From the cell containing the given text, extract its center point as (x, y) coordinate. 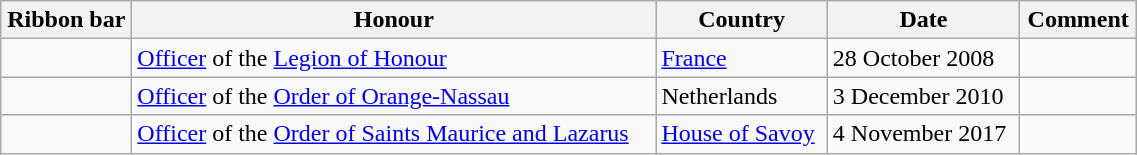
Netherlands (742, 96)
Honour (394, 20)
Ribbon bar (66, 20)
3 December 2010 (923, 96)
Officer of the Order of Orange-Nassau (394, 96)
Officer of the Order of Saints Maurice and Lazarus (394, 134)
Officer of the Legion of Honour (394, 58)
Country (742, 20)
Date (923, 20)
Comment (1078, 20)
28 October 2008 (923, 58)
France (742, 58)
4 November 2017 (923, 134)
House of Savoy (742, 134)
